Scan for the cell matching the given text and deliver its [X, Y] coordinate at center. 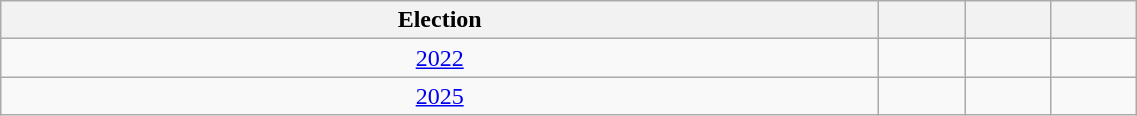
2025 [440, 96]
Election [440, 20]
2022 [440, 58]
